For the text-containing cell, return its midpoint in [X, Y] coordinate format. 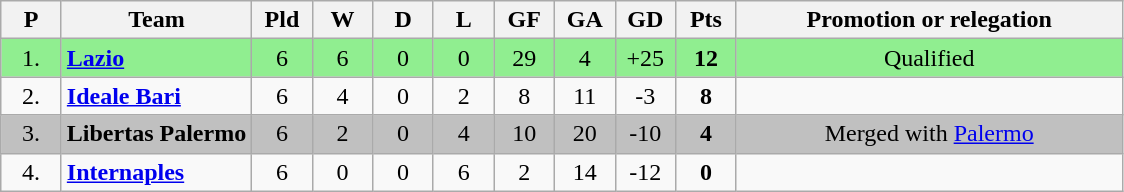
1. [32, 58]
Merged with Palermo [929, 134]
29 [524, 58]
Ideale Bari [156, 96]
2. [32, 96]
Promotion or relegation [929, 20]
D [404, 20]
Internaples [156, 172]
W [342, 20]
12 [706, 58]
GF [524, 20]
10 [524, 134]
-3 [646, 96]
Lazio [156, 58]
4. [32, 172]
Libertas Palermo [156, 134]
Pts [706, 20]
GD [646, 20]
20 [584, 134]
-12 [646, 172]
Pld [282, 20]
-10 [646, 134]
GA [584, 20]
L [464, 20]
Qualified [929, 58]
P [32, 20]
11 [584, 96]
14 [584, 172]
+25 [646, 58]
3. [32, 134]
Team [156, 20]
